Search for the cell housing the specified text and yield its (x, y) center coordinate. 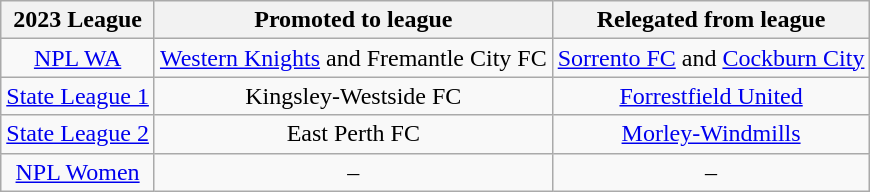
Forrestfield United (711, 96)
Sorrento FC and Cockburn City (711, 58)
NPL WA (78, 58)
NPL Women (78, 172)
State League 2 (78, 134)
Morley-Windmills (711, 134)
Relegated from league (711, 20)
Western Knights and Fremantle City FC (353, 58)
East Perth FC (353, 134)
Promoted to league (353, 20)
State League 1 (78, 96)
2023 League (78, 20)
Kingsley-Westside FC (353, 96)
